For the text-containing cell, return its midpoint in (x, y) coordinate format. 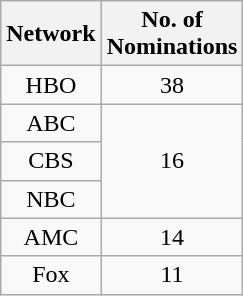
38 (172, 85)
Network (51, 34)
No. ofNominations (172, 34)
HBO (51, 85)
14 (172, 237)
CBS (51, 161)
Fox (51, 275)
11 (172, 275)
NBC (51, 199)
ABC (51, 123)
AMC (51, 237)
16 (172, 161)
